Detect which cell encompasses the target text, then output its (X, Y) center coordinate. 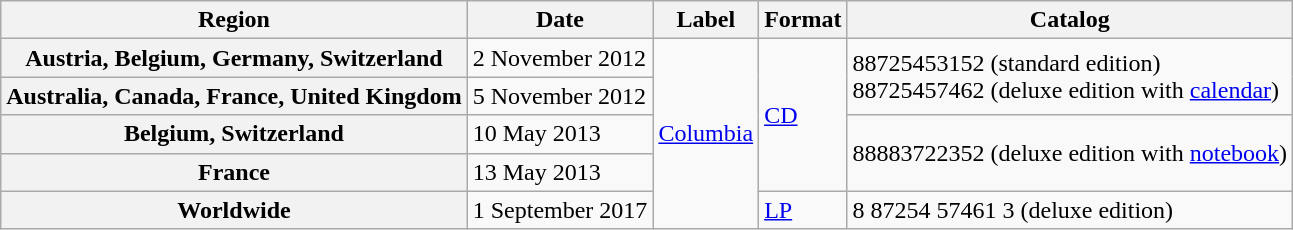
CD (803, 115)
Belgium, Switzerland (234, 134)
Format (803, 20)
Region (234, 20)
Worldwide (234, 210)
8 87254 57461 3 (deluxe edition) (1070, 210)
LP (803, 210)
Columbia (706, 134)
1 September 2017 (560, 210)
10 May 2013 (560, 134)
Date (560, 20)
Label (706, 20)
13 May 2013 (560, 172)
5 November 2012 (560, 96)
2 November 2012 (560, 58)
Catalog (1070, 20)
Australia, Canada, France, United Kingdom (234, 96)
88725453152 (standard edition)88725457462 (deluxe edition with calendar) (1070, 77)
France (234, 172)
88883722352 (deluxe edition with notebook) (1070, 153)
Austria, Belgium, Germany, Switzerland (234, 58)
